From the cell containing the given text, extract its center point as (X, Y) coordinate. 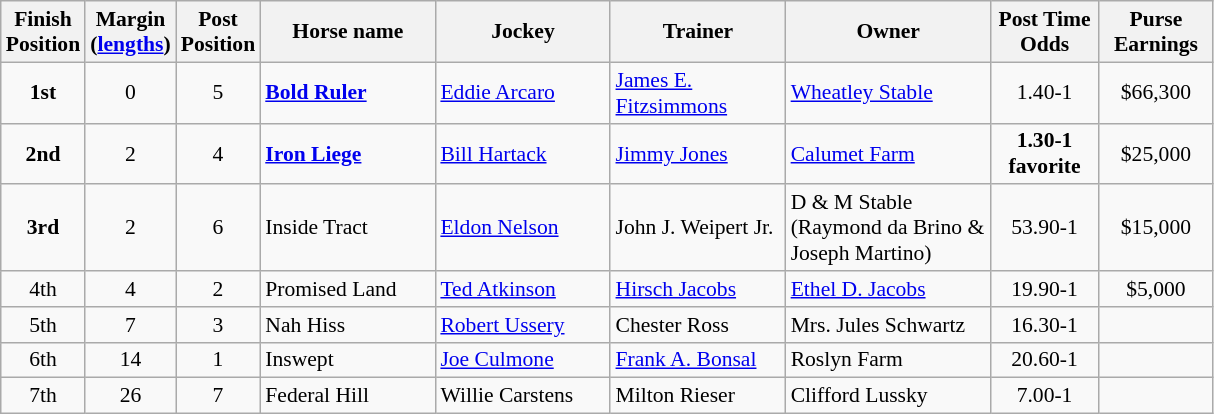
Eddie Arcaro (522, 92)
Owner (888, 32)
Nah Hiss (348, 325)
16.30-1 (1045, 325)
Milton Rieser (698, 396)
7th (43, 396)
Horse name (348, 32)
Jockey (522, 32)
5th (43, 325)
1.40-1 (1045, 92)
Ethel D. Jacobs (888, 289)
19.90-1 (1045, 289)
0 (130, 92)
Ted Atkinson (522, 289)
Robert Ussery (522, 325)
3 (218, 325)
$25,000 (1156, 154)
Calumet Farm (888, 154)
Iron Liege (348, 154)
Jimmy Jones (698, 154)
Frank A. Bonsal (698, 360)
1 (218, 360)
1st (43, 92)
5 (218, 92)
Promised Land (348, 289)
Margin (lengths) (130, 32)
D & M Stable (Raymond da Brino & Joseph Martino) (888, 228)
Bold Ruler (348, 92)
Wheatley Stable (888, 92)
26 (130, 396)
Inside Tract (348, 228)
1.30-1 favorite (1045, 154)
6 (218, 228)
3rd (43, 228)
Federal Hill (348, 396)
$5,000 (1156, 289)
Inswept (348, 360)
Bill Hartack (522, 154)
John J. Weipert Jr. (698, 228)
$15,000 (1156, 228)
James E. Fitzsimmons (698, 92)
Hirsch Jacobs (698, 289)
7.00-1 (1045, 396)
Trainer (698, 32)
Finish Position (43, 32)
Eldon Nelson (522, 228)
Purse Earnings (1156, 32)
Roslyn Farm (888, 360)
2nd (43, 154)
6th (43, 360)
Post Time Odds (1045, 32)
14 (130, 360)
Joe Culmone (522, 360)
Clifford Lussky (888, 396)
$66,300 (1156, 92)
Post Position (218, 32)
53.90-1 (1045, 228)
Mrs. Jules Schwartz (888, 325)
4th (43, 289)
Willie Carstens (522, 396)
Chester Ross (698, 325)
20.60-1 (1045, 360)
